Find where the given text appears and provide that cell's center as [X, Y] coordinate. 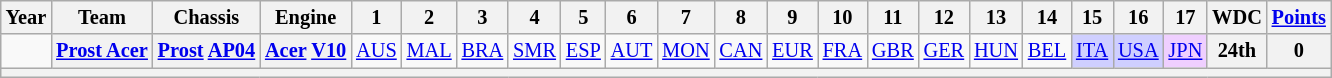
BEL [1047, 51]
WDC [1237, 17]
MON [686, 51]
BRA [483, 51]
2 [430, 17]
AUS [376, 51]
11 [893, 17]
13 [996, 17]
CAN [742, 51]
USA [1138, 51]
7 [686, 17]
24th [1237, 51]
5 [584, 17]
Points [1299, 17]
HUN [996, 51]
Prost Acer [102, 51]
EUR [792, 51]
GER [944, 51]
Acer V10 [306, 51]
Engine [306, 17]
ESP [584, 51]
Year [26, 17]
3 [483, 17]
17 [1186, 17]
10 [842, 17]
GBR [893, 51]
15 [1092, 17]
Prost AP04 [206, 51]
1 [376, 17]
Team [102, 17]
14 [1047, 17]
MAL [430, 51]
SMR [534, 51]
JPN [1186, 51]
16 [1138, 17]
6 [632, 17]
FRA [842, 51]
8 [742, 17]
Chassis [206, 17]
4 [534, 17]
12 [944, 17]
AUT [632, 51]
ITA [1092, 51]
9 [792, 17]
0 [1299, 51]
